Scan for the cell matching the given text and deliver its (x, y) coordinate at center. 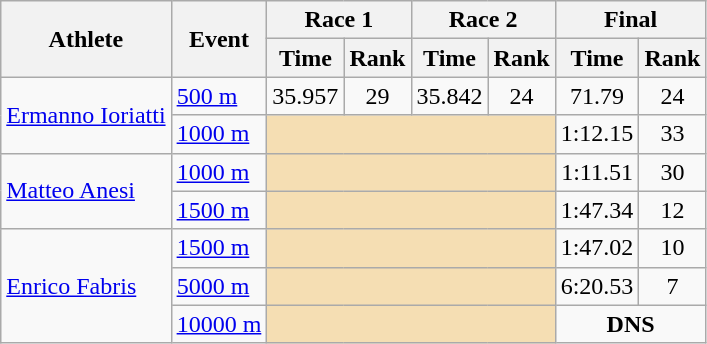
DNS (630, 324)
Final (630, 20)
10000 m (219, 324)
7 (672, 286)
6:20.53 (597, 286)
30 (672, 172)
10 (672, 248)
Race 2 (483, 20)
1:12.15 (597, 134)
Ermanno Ioriatti (86, 115)
1:11.51 (597, 172)
Event (219, 39)
Athlete (86, 39)
35.842 (450, 96)
12 (672, 210)
33 (672, 134)
Enrico Fabris (86, 286)
71.79 (597, 96)
Matteo Anesi (86, 191)
1:47.34 (597, 210)
5000 m (219, 286)
Race 1 (339, 20)
1:47.02 (597, 248)
35.957 (306, 96)
500 m (219, 96)
29 (378, 96)
